Scan for the cell matching the given text and deliver its [X, Y] coordinate at center. 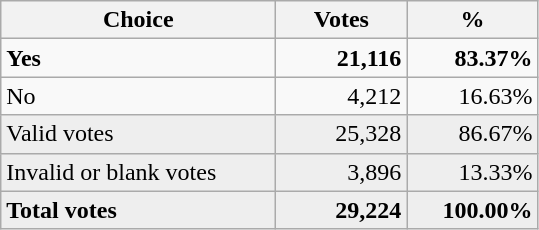
21,116 [342, 58]
Total votes [138, 210]
29,224 [342, 210]
% [472, 20]
13.33% [472, 172]
Valid votes [138, 134]
25,328 [342, 134]
Choice [138, 20]
16.63% [472, 96]
83.37% [472, 58]
Yes [138, 58]
Votes [342, 20]
100.00% [472, 210]
No [138, 96]
3,896 [342, 172]
4,212 [342, 96]
Invalid or blank votes [138, 172]
86.67% [472, 134]
